Return the (X, Y) coordinate for the center point of the cell that contains the specified text.  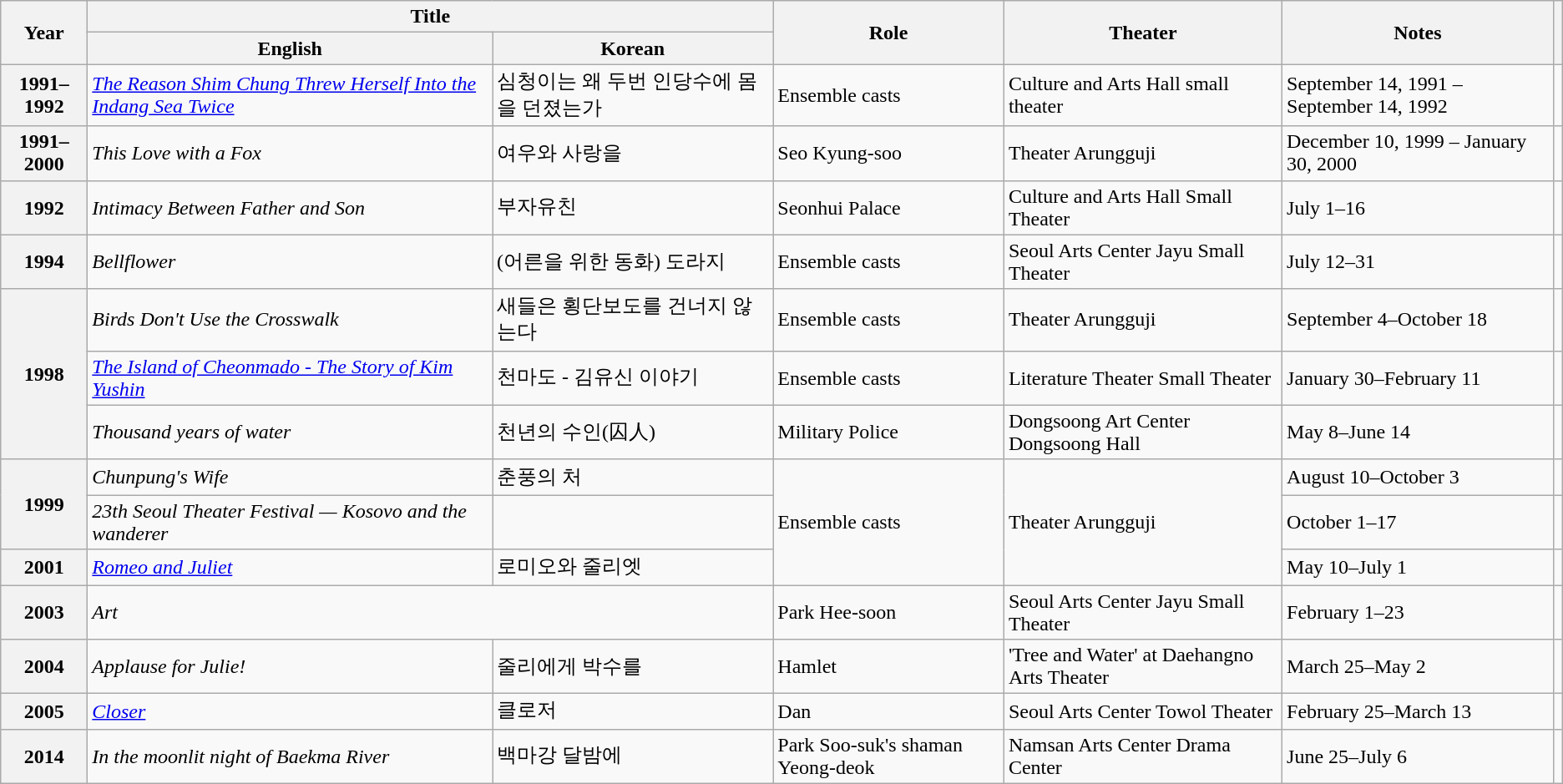
Park Hee-soon (888, 611)
Park Soo-suk's shaman Yeong-deok (888, 756)
2003 (44, 611)
Chunpung's Wife (291, 478)
2005 (44, 711)
Notes (1418, 33)
2001 (44, 568)
1992 (44, 207)
천년의 수인(囚人) (633, 432)
Korean (633, 48)
Literature Theater Small Theater (1142, 377)
클로저 (633, 711)
'Tree and Water' at Daehangno Arts Theater (1142, 666)
Intimacy Between Father and Son (291, 207)
Hamlet (888, 666)
Dongsoong Art Center Dongsoong Hall (1142, 432)
The Reason Shim Chung Threw Herself Into the Indang Sea Twice (291, 95)
The Island of Cheonmado - The Story of Kim Yushin (291, 377)
춘풍의 처 (633, 478)
1994 (44, 262)
This Love with a Fox (291, 154)
Applause for Julie! (291, 666)
Culture and Arts Hall Small Theater (1142, 207)
백마강 달밤에 (633, 756)
로미오와 줄리엣 (633, 568)
Dan (888, 711)
February 1–23 (1418, 611)
Namsan Arts Center Drama Center (1142, 756)
January 30–February 11 (1418, 377)
Role (888, 33)
Seoul Arts Center Towol Theater (1142, 711)
Year (44, 33)
September 4–October 18 (1418, 320)
Bellflower (291, 262)
August 10–October 3 (1418, 478)
July 1–16 (1418, 207)
March 25–May 2 (1418, 666)
Seonhui Palace (888, 207)
English (291, 48)
Romeo and Juliet (291, 568)
Culture and Arts Hall small theater (1142, 95)
Seo Kyung-soo (888, 154)
May 10–July 1 (1418, 568)
In the moonlit night of Baekma River (291, 756)
October 1–17 (1418, 523)
December 10, 1999 – January 30, 2000 (1418, 154)
심청이는 왜 두번 인당수에 몸을 던졌는가 (633, 95)
September 14, 1991 – September 14, 1992 (1418, 95)
줄리에게 박수를 (633, 666)
July 12–31 (1418, 262)
1998 (44, 374)
Title (431, 17)
23th Seoul Theater Festival — Kosovo and the wanderer (291, 523)
2014 (44, 756)
1991–1992 (44, 95)
June 25–July 6 (1418, 756)
새들은 횡단보도를 건너지 않는다 (633, 320)
여우와 사랑을 (633, 154)
부자유친 (633, 207)
February 25–March 13 (1418, 711)
Art (431, 611)
Thousand years of water (291, 432)
Closer (291, 711)
천마도 - 김유신 이야기 (633, 377)
(어른을 위한 동화) 도라지 (633, 262)
May 8–June 14 (1418, 432)
1999 (44, 504)
Theater (1142, 33)
Birds Don't Use the Crosswalk (291, 320)
1991–2000 (44, 154)
2004 (44, 666)
Military Police (888, 432)
